Determine the [x, y] coordinate at the center of the cell enclosing the given text.  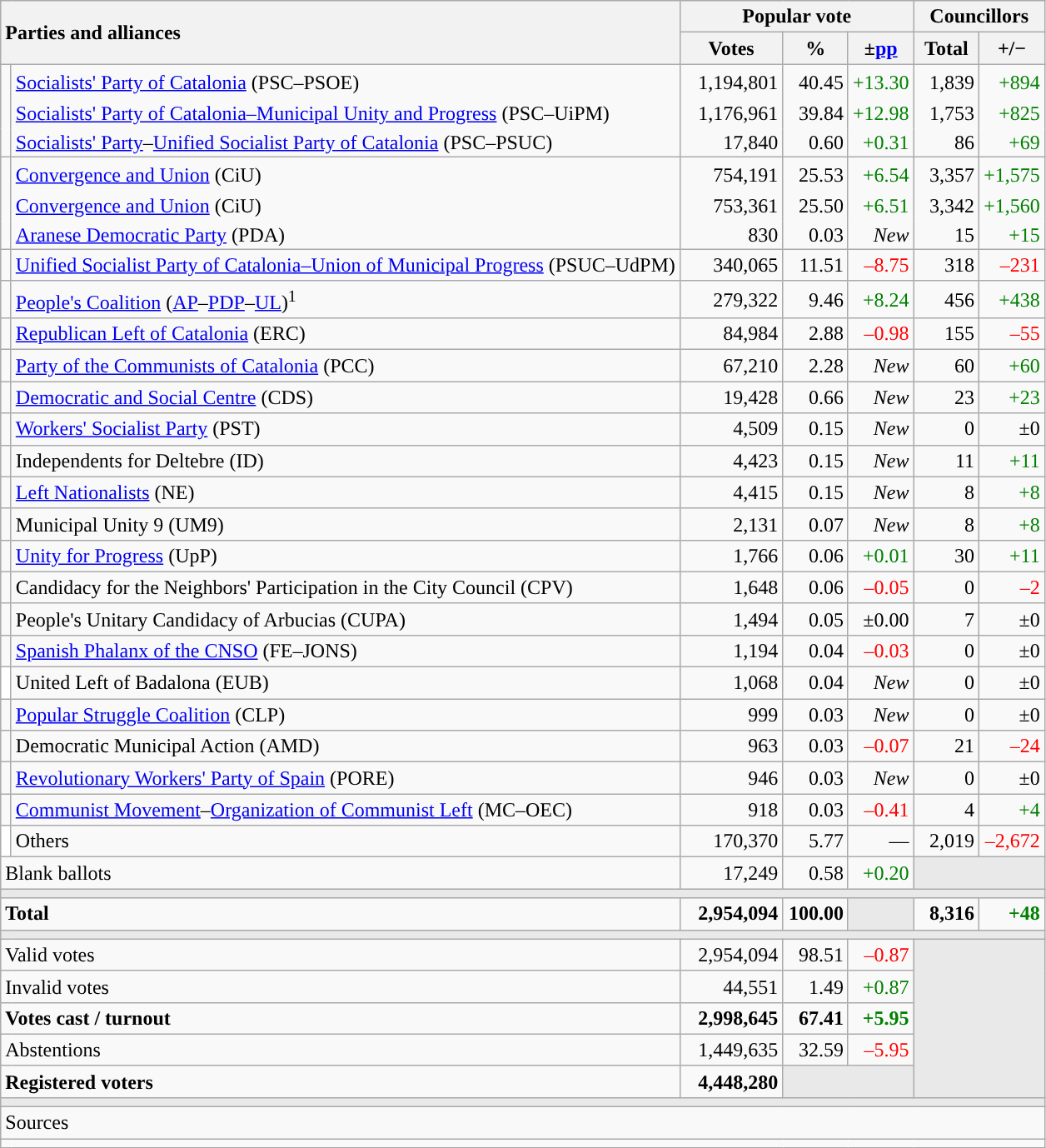
Socialists' Party of Catalonia (PSC–PSOE) [345, 82]
0.05 [816, 619]
+6.54 [881, 175]
170,370 [731, 841]
98.51 [816, 955]
+12.98 [881, 114]
155 [946, 334]
918 [731, 810]
Popular vote [796, 17]
Democratic Municipal Action (AMD) [345, 746]
1,449,635 [731, 1050]
Sources [523, 1123]
–0.07 [881, 746]
17,840 [731, 142]
3,357 [946, 175]
2,019 [946, 841]
456 [946, 300]
–0.98 [881, 334]
84,984 [731, 334]
1,753 [946, 114]
Others [345, 841]
United Left of Badalona (EUB) [345, 683]
Party of the Communists of Catalonia (PCC) [345, 366]
67.41 [816, 1018]
30 [946, 556]
2,998,645 [731, 1018]
2,131 [731, 524]
+8.24 [881, 300]
0.07 [816, 524]
+1,560 [1013, 207]
Workers' Socialist Party (PST) [345, 429]
+1,575 [1013, 175]
Invalid votes [341, 986]
Communist Movement–Organization of Communist Left (MC–OEC) [345, 810]
753,361 [731, 207]
946 [731, 778]
+60 [1013, 366]
+0.87 [881, 986]
44,551 [731, 986]
4,509 [731, 429]
–55 [1013, 334]
+0.31 [881, 142]
Spanish Phalanx of the CNSO (FE–JONS) [345, 651]
+825 [1013, 114]
Parties and alliances [341, 32]
–0.05 [881, 587]
3,342 [946, 207]
279,322 [731, 300]
4,448,280 [731, 1081]
15 [946, 235]
±pp [881, 48]
–0.03 [881, 651]
±0.00 [881, 619]
39.84 [816, 114]
+15 [1013, 235]
963 [731, 746]
8,316 [946, 914]
+5.95 [881, 1018]
+4 [1013, 810]
100.00 [816, 914]
19,428 [731, 397]
25.50 [816, 207]
4,415 [731, 492]
+0.01 [881, 556]
86 [946, 142]
11 [946, 461]
Aranese Democratic Party (PDA) [345, 235]
2.88 [816, 334]
Councillors [979, 17]
–8.75 [881, 265]
+0.20 [881, 873]
— [881, 841]
+13.30 [881, 82]
7 [946, 619]
Left Nationalists (NE) [345, 492]
999 [731, 715]
Votes [731, 48]
Popular Struggle Coalition (CLP) [345, 715]
4,423 [731, 461]
5.77 [816, 841]
1,194,801 [731, 82]
1,766 [731, 556]
Unity for Progress (UpP) [345, 556]
0.60 [816, 142]
Revolutionary Workers' Party of Spain (PORE) [345, 778]
+438 [1013, 300]
–5.95 [881, 1050]
Independents for Deltebre (ID) [345, 461]
Socialists' Party of Catalonia–Municipal Unity and Progress (PSC–UiPM) [345, 114]
0.66 [816, 397]
340,065 [731, 265]
Votes cast / turnout [341, 1018]
60 [946, 366]
+23 [1013, 397]
2.28 [816, 366]
+48 [1013, 914]
4 [946, 810]
–2 [1013, 587]
11.51 [816, 265]
40.45 [816, 82]
–0.41 [881, 810]
830 [731, 235]
Municipal Unity 9 (UM9) [345, 524]
Valid votes [341, 955]
1,176,961 [731, 114]
Republican Left of Catalonia (ERC) [345, 334]
Blank ballots [341, 873]
–24 [1013, 746]
17,249 [731, 873]
0.58 [816, 873]
1,839 [946, 82]
+894 [1013, 82]
Socialists' Party–Unified Socialist Party of Catalonia (PSC–PSUC) [345, 142]
23 [946, 397]
Unified Socialist Party of Catalonia–Union of Municipal Progress (PSUC–UdPM) [345, 265]
–231 [1013, 265]
–2,672 [1013, 841]
+69 [1013, 142]
1,194 [731, 651]
318 [946, 265]
People's Unitary Candidacy of Arbucias (CUPA) [345, 619]
1,648 [731, 587]
25.53 [816, 175]
9.46 [816, 300]
Abstentions [341, 1050]
Candidacy for the Neighbors' Participation in the City Council (CPV) [345, 587]
+6.51 [881, 207]
67,210 [731, 366]
32.59 [816, 1050]
% [816, 48]
754,191 [731, 175]
1,068 [731, 683]
–0.87 [881, 955]
Democratic and Social Centre (CDS) [345, 397]
1,494 [731, 619]
21 [946, 746]
1.49 [816, 986]
+/− [1013, 48]
People's Coalition (AP–PDP–UL)1 [345, 300]
Registered voters [341, 1081]
